Search for the cell housing the specified text and yield its [x, y] center coordinate. 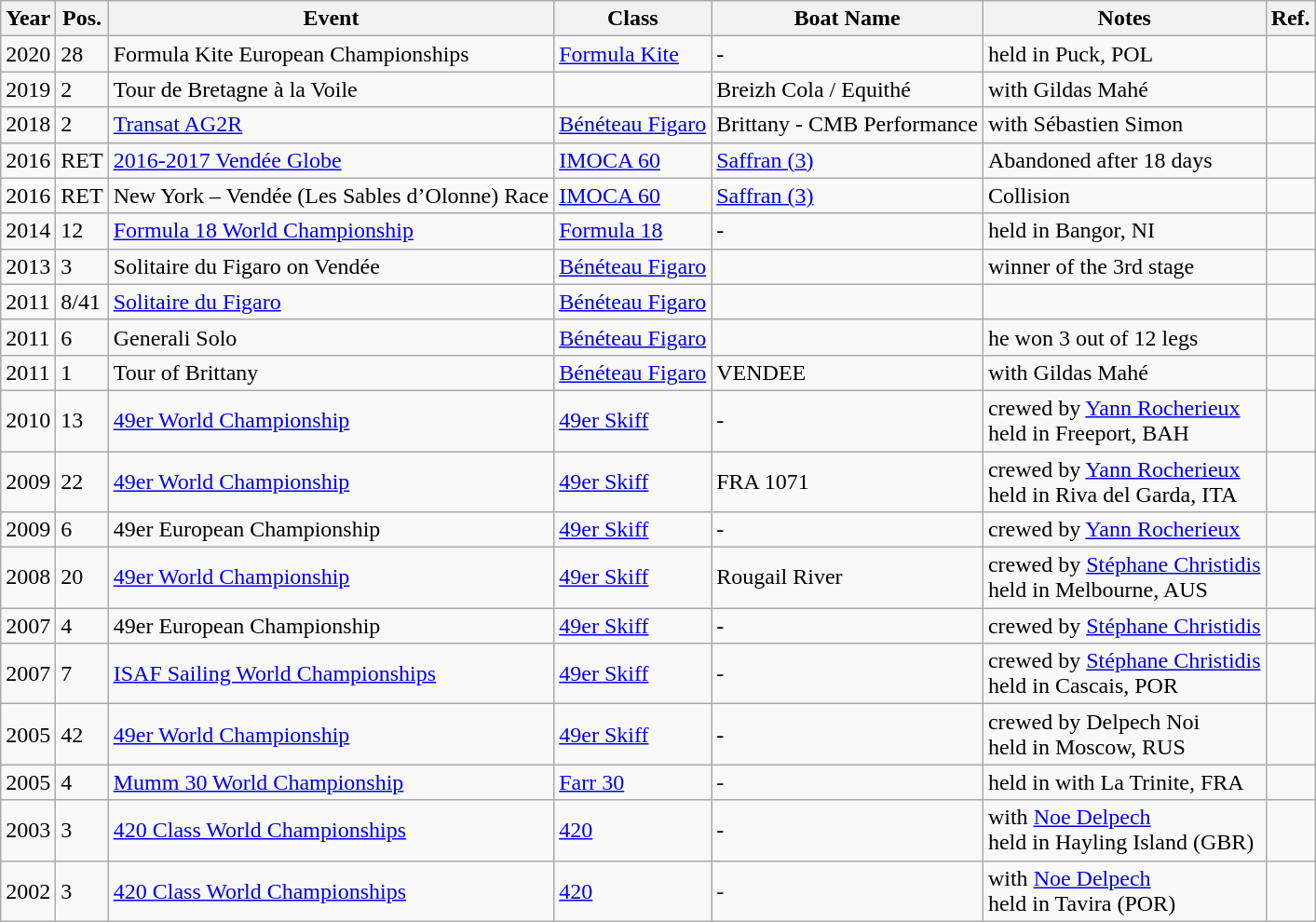
with Noe Delpechheld in Tavira (POR) [1124, 890]
Generali Solo [332, 337]
2019 [28, 89]
2008 [28, 577]
Collision [1124, 196]
Abandoned after 18 days [1124, 160]
22 [82, 481]
Formula Kite European Championships [332, 54]
8/41 [82, 302]
1 [82, 373]
ISAF Sailing World Championships [332, 674]
winner of the 3rd stage [1124, 266]
2013 [28, 266]
Solitaire du Figaro on Vendée [332, 266]
2002 [28, 890]
with Noe Delpechheld in Hayling Island (GBR) [1124, 831]
crewed by Yann Rocherieuxheld in Riva del Garda, ITA [1124, 481]
FRA 1071 [848, 481]
7 [82, 674]
Notes [1124, 19]
Pos. [82, 19]
crewed by Yann Rocherieux [1124, 530]
Event [332, 19]
New York – Vendée (Les Sables d’Olonne) Race [332, 196]
crewed by Stéphane Christidisheld in Cascais, POR [1124, 674]
Boat Name [848, 19]
Breizh Cola / Equithé [848, 89]
Farr 30 [633, 782]
42 [82, 734]
Tour de Bretagne à la Voile [332, 89]
2010 [28, 421]
2018 [28, 125]
Solitaire du Figaro [332, 302]
held in Bangor, NI [1124, 231]
Tour of Brittany [332, 373]
with Sébastien Simon [1124, 125]
Transat AG2R [332, 125]
2020 [28, 54]
Formula 18 World Championship [332, 231]
crewed by Delpech Noiheld in Moscow, RUS [1124, 734]
Year [28, 19]
20 [82, 577]
13 [82, 421]
2014 [28, 231]
Ref. [1291, 19]
Formula Kite [633, 54]
Brittany - CMB Performance [848, 125]
crewed by Stéphane Christidisheld in Melbourne, AUS [1124, 577]
Mumm 30 World Championship [332, 782]
12 [82, 231]
held in with La Trinite, FRA [1124, 782]
2016-2017 Vendée Globe [332, 160]
2003 [28, 831]
Class [633, 19]
Formula 18 [633, 231]
28 [82, 54]
held in Puck, POL [1124, 54]
VENDEE [848, 373]
crewed by Stéphane Christidis [1124, 626]
Rougail River [848, 577]
crewed by Yann Rocherieuxheld in Freeport, BAH [1124, 421]
he won 3 out of 12 legs [1124, 337]
